Determine the [x, y] coordinate at the center of the cell enclosing the given text.  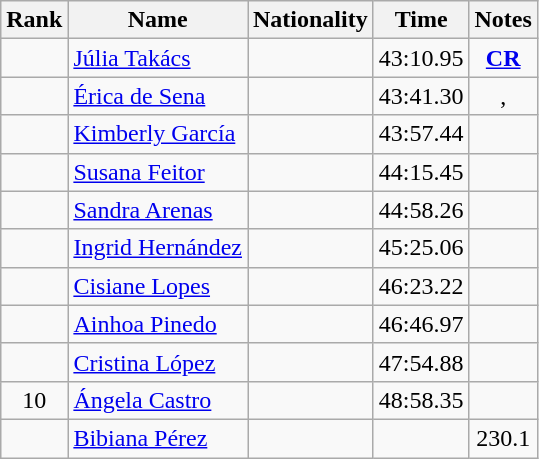
Time [421, 20]
230.1 [503, 438]
Susana Feitor [158, 172]
Ainhoa Pinedo [158, 324]
45:25.06 [421, 248]
Júlia Takács [158, 58]
46:46.97 [421, 324]
Name [158, 20]
43:57.44 [421, 134]
Ingrid Hernández [158, 248]
Érica de Sena [158, 96]
Rank [34, 20]
48:58.35 [421, 400]
47:54.88 [421, 362]
, [503, 96]
43:41.30 [421, 96]
Cisiane Lopes [158, 286]
Bibiana Pérez [158, 438]
CR [503, 58]
44:58.26 [421, 210]
46:23.22 [421, 286]
10 [34, 400]
Ángela Castro [158, 400]
Notes [503, 20]
43:10.95 [421, 58]
Sandra Arenas [158, 210]
Nationality [311, 20]
Kimberly García [158, 134]
Cristina López [158, 362]
44:15.45 [421, 172]
